Search for the cell housing the specified text and yield its (X, Y) center coordinate. 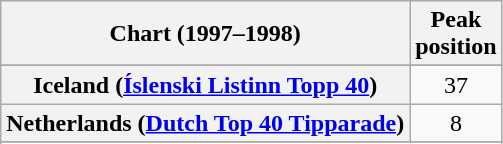
Iceland (Íslenski Listinn Topp 40) (206, 85)
37 (456, 85)
Chart (1997–1998) (206, 34)
8 (456, 123)
Peakposition (456, 34)
Netherlands (Dutch Top 40 Tipparade) (206, 123)
